From the cell containing the given text, extract its center point as (X, Y) coordinate. 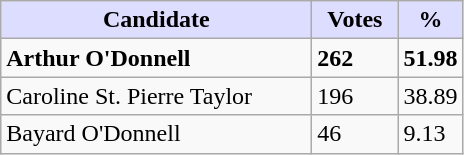
Candidate (156, 20)
Caroline St. Pierre Taylor (156, 96)
9.13 (430, 134)
196 (355, 96)
% (430, 20)
262 (355, 58)
38.89 (430, 96)
Bayard O'Donnell (156, 134)
46 (355, 134)
Arthur O'Donnell (156, 58)
51.98 (430, 58)
Votes (355, 20)
